Determine the (x, y) coordinate at the center of the cell enclosing the given text.  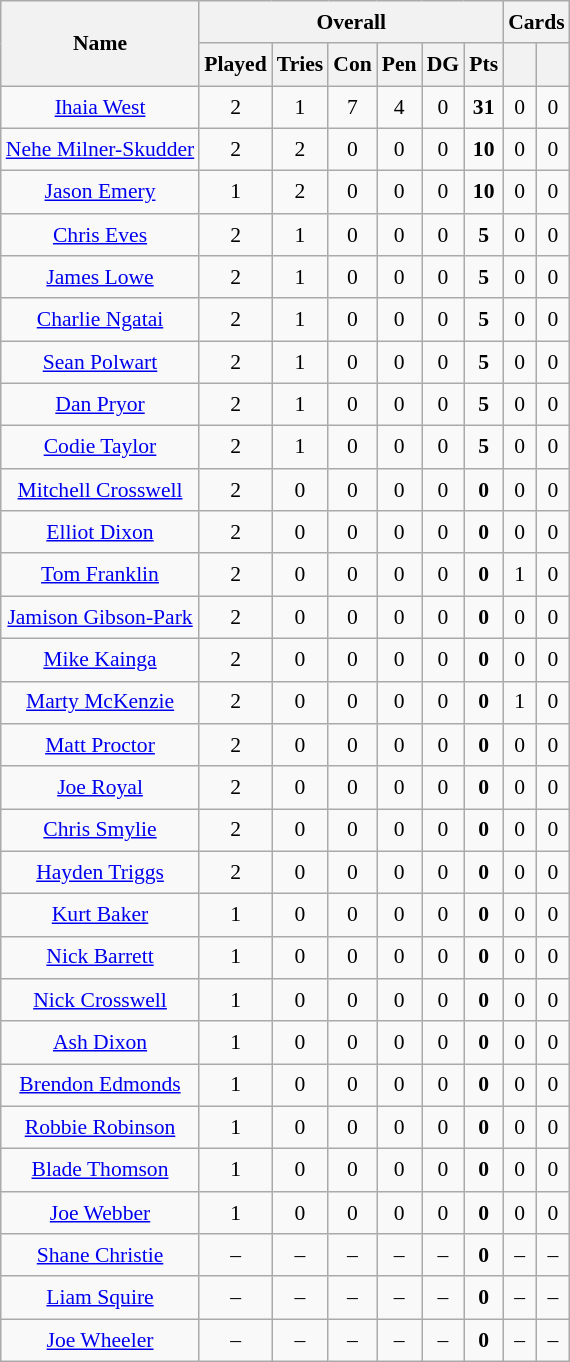
Nehe Milner-Skudder (100, 150)
Pen (400, 66)
Overall (351, 22)
Nick Crosswell (100, 1000)
Jamison Gibson-Park (100, 618)
Pts (484, 66)
Codie Taylor (100, 448)
Blade Thomson (100, 1170)
Mitchell Crosswell (100, 490)
Mike Kainga (100, 660)
James Lowe (100, 278)
7 (352, 108)
Chris Smylie (100, 830)
DG (444, 66)
Charlie Ngatai (100, 320)
Name (100, 44)
Liam Squire (100, 1298)
Chris Eves (100, 236)
Marty McKenzie (100, 702)
Ihaia West (100, 108)
4 (400, 108)
Played (235, 66)
Tries (300, 66)
Kurt Baker (100, 916)
Brendon Edmonds (100, 1086)
Joe Webber (100, 1214)
31 (484, 108)
Joe Royal (100, 788)
Elliot Dixon (100, 532)
Shane Christie (100, 1256)
Sean Polwart (100, 362)
Nick Barrett (100, 958)
Jason Emery (100, 192)
Matt Proctor (100, 746)
Robbie Robinson (100, 1128)
Dan Pryor (100, 406)
Cards (536, 22)
Tom Franklin (100, 576)
Joe Wheeler (100, 1340)
Con (352, 66)
Hayden Triggs (100, 872)
Ash Dixon (100, 1044)
